From the cell containing the given text, extract its center point as [x, y] coordinate. 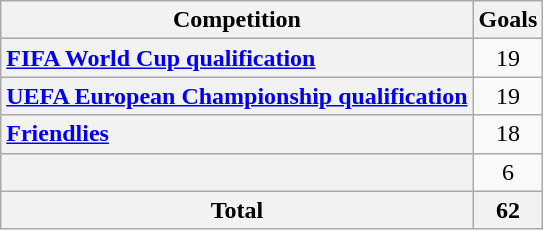
Total [237, 210]
FIFA World Cup qualification [237, 58]
6 [508, 172]
UEFA European Championship qualification [237, 96]
Goals [508, 20]
62 [508, 210]
Friendlies [237, 134]
18 [508, 134]
Competition [237, 20]
